Output the [x, y] coordinate of the center of the cell containing the given text.  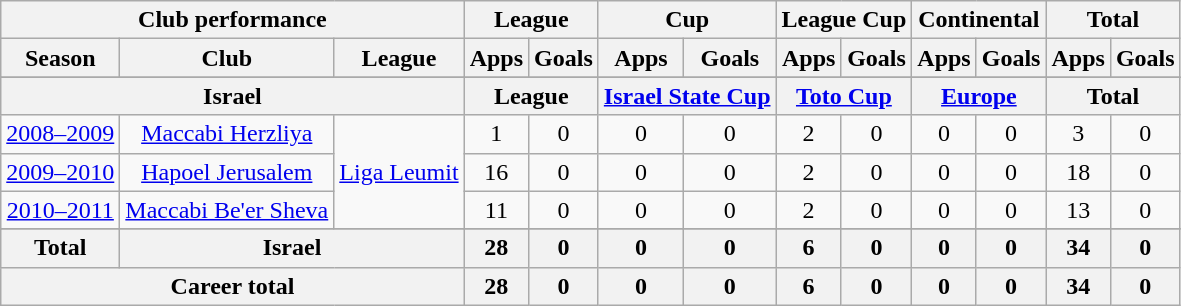
3 [1078, 134]
Maccabi Be'er Sheva [227, 210]
Toto Cup [844, 96]
Hapoel Jerusalem [227, 172]
League Cup [844, 20]
11 [496, 210]
18 [1078, 172]
Season [60, 58]
2008–2009 [60, 134]
Continental [979, 20]
16 [496, 172]
Club [227, 58]
Club performance [232, 20]
2010–2011 [60, 210]
13 [1078, 210]
Maccabi Herzliya [227, 134]
Career total [232, 286]
Cup [687, 20]
1 [496, 134]
Europe [979, 96]
Israel State Cup [687, 96]
Liga Leumit [399, 172]
2009–2010 [60, 172]
